Determine the (x, y) coordinate at the center of the cell enclosing the given text.  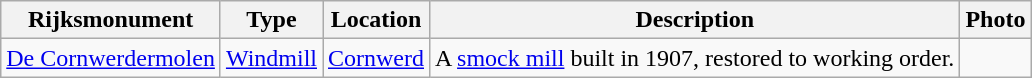
Type (271, 20)
Photo (996, 20)
A smock mill built in 1907, restored to working order. (695, 58)
Rijksmonument (111, 20)
De Cornwerdermolen (111, 58)
Cornwerd (376, 58)
Description (695, 20)
Windmill (271, 58)
Location (376, 20)
